From the cell containing the given text, extract its center point as [x, y] coordinate. 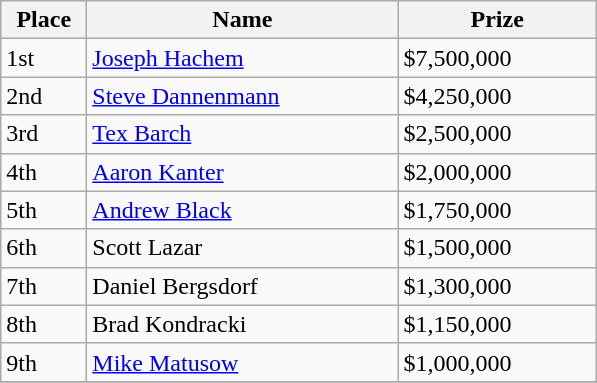
Place [44, 20]
8th [44, 324]
Steve Dannenmann [242, 96]
Aaron Kanter [242, 172]
Name [242, 20]
7th [44, 286]
Scott Lazar [242, 248]
1st [44, 58]
$1,150,000 [498, 324]
$7,500,000 [498, 58]
$2,000,000 [498, 172]
4th [44, 172]
$4,250,000 [498, 96]
$2,500,000 [498, 134]
Mike Matusow [242, 362]
$1,750,000 [498, 210]
Prize [498, 20]
3rd [44, 134]
$1,500,000 [498, 248]
Andrew Black [242, 210]
$1,000,000 [498, 362]
$1,300,000 [498, 286]
Daniel Bergsdorf [242, 286]
Brad Kondracki [242, 324]
9th [44, 362]
5th [44, 210]
6th [44, 248]
Tex Barch [242, 134]
Joseph Hachem [242, 58]
2nd [44, 96]
